From the cell containing the given text, extract its center point as [X, Y] coordinate. 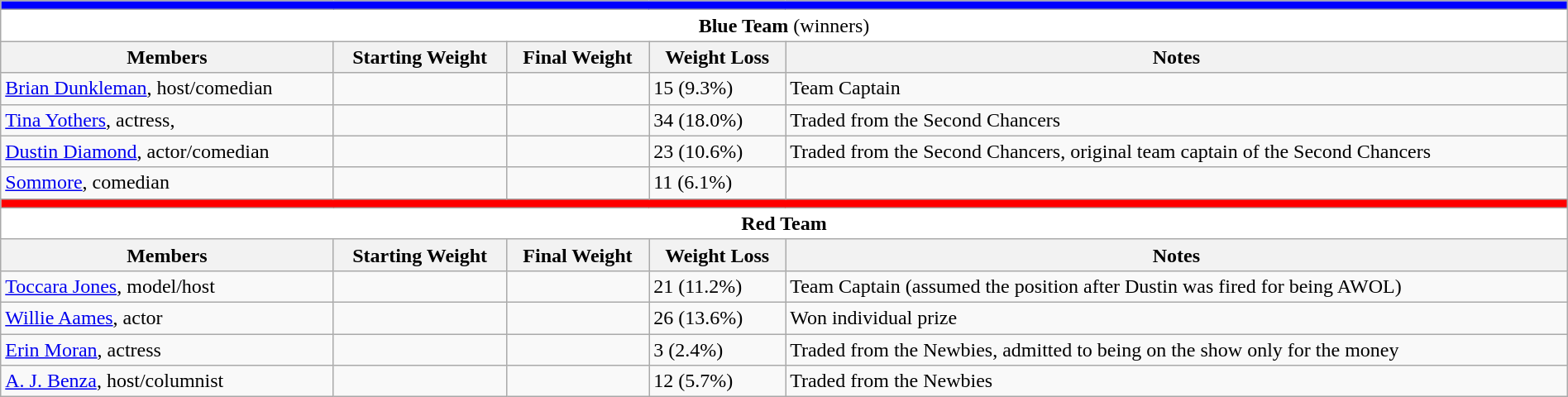
Traded from the Second Chancers [1177, 120]
26 (13.6%) [718, 318]
Traded from the Second Chancers, original team captain of the Second Chancers [1177, 151]
3 (2.4%) [718, 350]
Brian Dunkleman, host/comedian [167, 88]
11 (6.1%) [718, 183]
Traded from the Newbies [1177, 381]
Willie Aames, actor [167, 318]
Team Captain (assumed the position after Dustin was fired for being AWOL) [1177, 286]
15 (9.3%) [718, 88]
A. J. Benza, host/columnist [167, 381]
Team Captain [1177, 88]
Tina Yothers, actress, [167, 120]
Dustin Diamond, actor/comedian [167, 151]
Won individual prize [1177, 318]
34 (18.0%) [718, 120]
Toccara Jones, model/host [167, 286]
Sommore, comedian [167, 183]
Red Team [784, 223]
12 (5.7%) [718, 381]
Traded from the Newbies, admitted to being on the show only for the money [1177, 350]
Erin Moran, actress [167, 350]
23 (10.6%) [718, 151]
Blue Team (winners) [784, 26]
21 (11.2%) [718, 286]
